Locate the cell with the specified text and output its (X, Y) center coordinate. 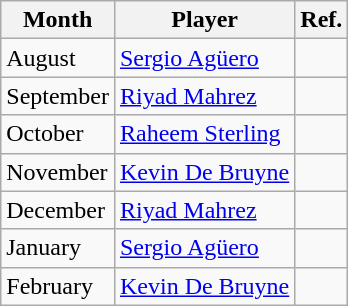
Raheem Sterling (204, 134)
Player (204, 20)
September (58, 96)
August (58, 58)
February (58, 286)
January (58, 248)
Month (58, 20)
December (58, 210)
Ref. (322, 20)
October (58, 134)
November (58, 172)
